Identify which cell holds the provided text, then report its [x, y] central coordinate. 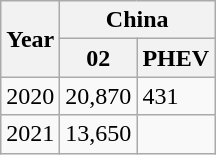
13,650 [98, 134]
2021 [30, 134]
2020 [30, 96]
20,870 [98, 96]
02 [98, 58]
China [138, 20]
PHEV [176, 58]
431 [176, 96]
Year [30, 39]
